Pinpoint the cell where the given text exists, returning its (X, Y) midpoint coordinate. 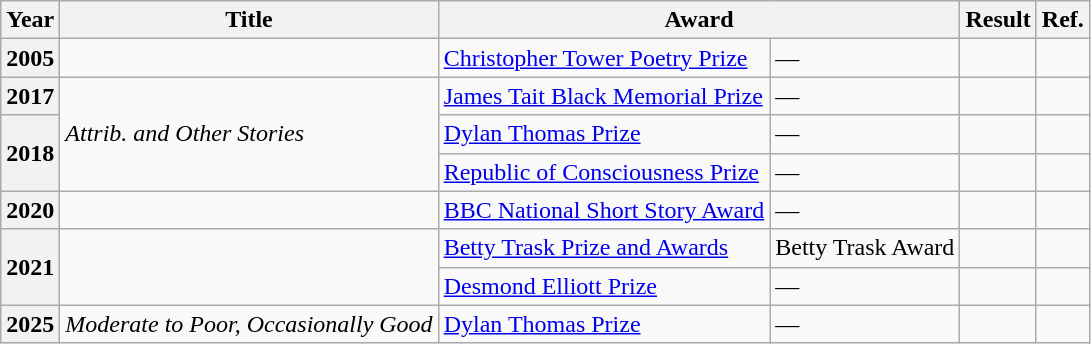
2018 (30, 153)
Betty Trask Award (865, 248)
James Tait Black Memorial Prize (604, 96)
2020 (30, 210)
Attrib. and Other Stories (249, 134)
Betty Trask Prize and Awards (604, 248)
Republic of Consciousness Prize (604, 172)
2021 (30, 267)
Award (699, 20)
2017 (30, 96)
BBC National Short Story Award (604, 210)
Ref. (1062, 20)
2025 (30, 324)
2005 (30, 58)
Year (30, 20)
Moderate to Poor, Occasionally Good (249, 324)
Christopher Tower Poetry Prize (604, 58)
Desmond Elliott Prize (604, 286)
Title (249, 20)
Result (998, 20)
